Return the (x, y) coordinate for the center point of the cell that contains the specified text.  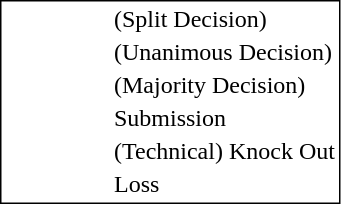
Loss (224, 185)
(Unanimous Decision) (224, 53)
(Majority Decision) (224, 85)
(Split Decision) (224, 19)
(Technical) Knock Out (224, 151)
Submission (224, 119)
